Detect which cell encompasses the target text, then output its (x, y) center coordinate. 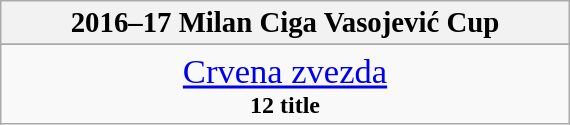
Crvena zvezda12 title (284, 84)
2016–17 Milan Ciga Vasojević Cup (284, 23)
